Return [X, Y] of the center of cell containing provided text 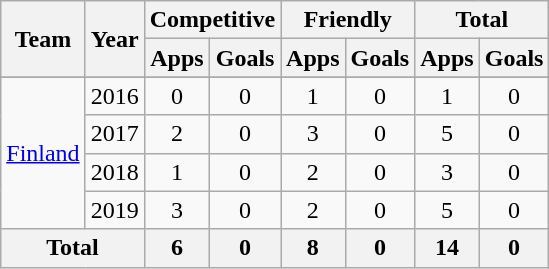
Finland [43, 153]
2016 [114, 96]
14 [447, 248]
6 [176, 248]
Year [114, 39]
2019 [114, 210]
Friendly [348, 20]
Competitive [212, 20]
Team [43, 39]
2017 [114, 134]
2018 [114, 172]
8 [313, 248]
